Locate the cell with the specified text and output its [x, y] center coordinate. 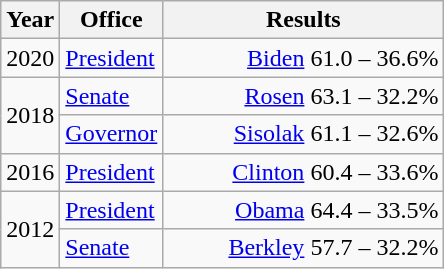
Year [30, 20]
Sisolak 61.1 – 32.6% [304, 134]
2016 [30, 172]
Office [112, 20]
Clinton 60.4 – 33.6% [304, 172]
Rosen 63.1 – 32.2% [304, 96]
2012 [30, 229]
Berkley 57.7 – 32.2% [304, 248]
2018 [30, 115]
Results [304, 20]
Biden 61.0 – 36.6% [304, 58]
Obama 64.4 – 33.5% [304, 210]
2020 [30, 58]
Governor [112, 134]
